Locate the cell with the specified text and output its [x, y] center coordinate. 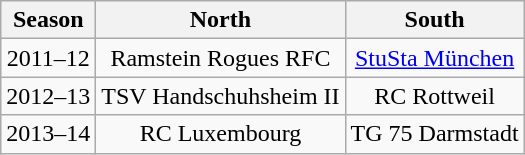
2013–14 [48, 134]
StuSta München [434, 58]
TSV Handschuhsheim II [220, 96]
RC Rottweil [434, 96]
TG 75 Darmstadt [434, 134]
North [220, 20]
2012–13 [48, 96]
Season [48, 20]
Ramstein Rogues RFC [220, 58]
2011–12 [48, 58]
South [434, 20]
RC Luxembourg [220, 134]
